Pinpoint the cell where the given text exists, returning its [X, Y] midpoint coordinate. 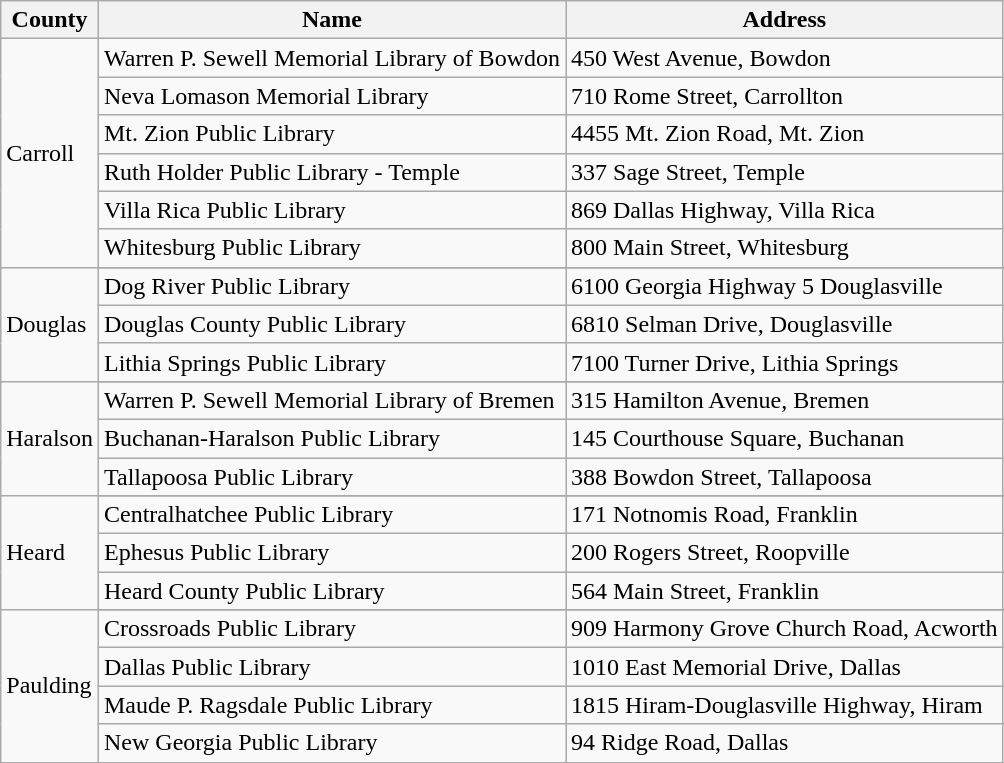
171 Notnomis Road, Franklin [785, 515]
94 Ridge Road, Dallas [785, 743]
Buchanan-Haralson Public Library [332, 438]
869 Dallas Highway, Villa Rica [785, 210]
Ruth Holder Public Library - Temple [332, 172]
710 Rome Street, Carrollton [785, 96]
6810 Selman Drive, Douglasville [785, 324]
Villa Rica Public Library [332, 210]
909 Harmony Grove Church Road, Acworth [785, 629]
Heard County Public Library [332, 591]
1815 Hiram-Douglasville Highway, Hiram [785, 705]
315 Hamilton Avenue, Bremen [785, 400]
County [50, 20]
Name [332, 20]
Douglas County Public Library [332, 324]
4455 Mt. Zion Road, Mt. Zion [785, 134]
337 Sage Street, Temple [785, 172]
6100 Georgia Highway 5 Douglasville [785, 286]
Haralson [50, 438]
7100 Turner Drive, Lithia Springs [785, 362]
Carroll [50, 153]
Tallapoosa Public Library [332, 477]
Ephesus Public Library [332, 553]
Dallas Public Library [332, 667]
Paulding [50, 686]
388 Bowdon Street, Tallapoosa [785, 477]
Heard [50, 553]
Crossroads Public Library [332, 629]
Warren P. Sewell Memorial Library of Bowdon [332, 58]
Address [785, 20]
145 Courthouse Square, Buchanan [785, 438]
Mt. Zion Public Library [332, 134]
1010 East Memorial Drive, Dallas [785, 667]
450 West Avenue, Bowdon [785, 58]
200 Rogers Street, Roopville [785, 553]
Centralhatchee Public Library [332, 515]
800 Main Street, Whitesburg [785, 248]
New Georgia Public Library [332, 743]
Whitesburg Public Library [332, 248]
Dog River Public Library [332, 286]
Lithia Springs Public Library [332, 362]
Neva Lomason Memorial Library [332, 96]
Warren P. Sewell Memorial Library of Bremen [332, 400]
564 Main Street, Franklin [785, 591]
Douglas [50, 324]
Maude P. Ragsdale Public Library [332, 705]
